From the cell containing the given text, extract its center point as (X, Y) coordinate. 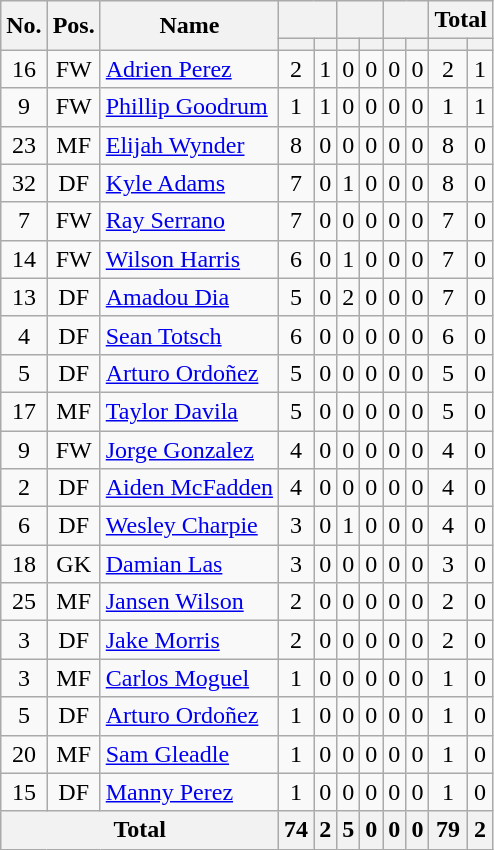
15 (24, 792)
Jansen Wilson (189, 602)
Damian Las (189, 564)
Wilson Harris (189, 259)
Manny Perez (189, 792)
13 (24, 297)
Phillip Goodrum (189, 107)
16 (24, 69)
32 (24, 183)
Amadou Dia (189, 297)
Jake Morris (189, 640)
Name (189, 26)
17 (24, 411)
14 (24, 259)
Aiden McFadden (189, 488)
Pos. (74, 26)
Sam Gleadle (189, 754)
Jorge Gonzalez (189, 449)
Wesley Charpie (189, 526)
25 (24, 602)
Kyle Adams (189, 183)
79 (448, 830)
Sean Totsch (189, 335)
No. (24, 26)
Ray Serrano (189, 221)
18 (24, 564)
23 (24, 145)
GK (74, 564)
20 (24, 754)
Taylor Davila (189, 411)
Carlos Moguel (189, 678)
Adrien Perez (189, 69)
74 (296, 830)
Elijah Wynder (189, 145)
